Output the (x, y) coordinate of the center of the cell containing the given text.  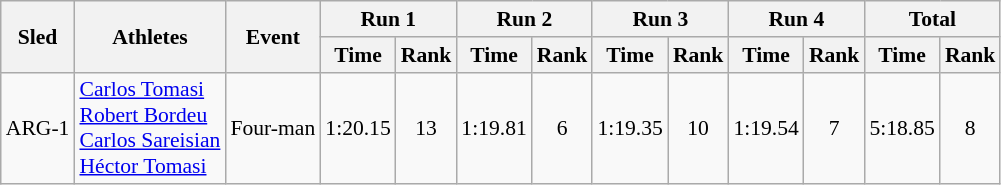
1:19.54 (766, 128)
13 (426, 128)
Total (932, 19)
Sled (38, 36)
ARG-1 (38, 128)
Event (272, 36)
Run 4 (796, 19)
Four-man (272, 128)
1:20.15 (358, 128)
1:19.35 (630, 128)
Run 3 (660, 19)
Run 2 (524, 19)
6 (562, 128)
Carlos TomasiRobert BordeuCarlos SareisianHéctor Tomasi (150, 128)
Athletes (150, 36)
8 (970, 128)
1:19.81 (494, 128)
7 (834, 128)
Run 1 (388, 19)
5:18.85 (902, 128)
10 (698, 128)
